From the cell containing the given text, extract its center point as [X, Y] coordinate. 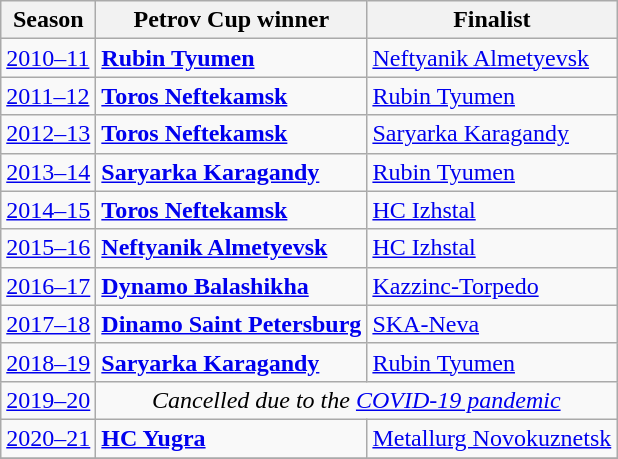
2015–16 [48, 248]
2017–18 [48, 324]
Finalist [492, 20]
Dinamo Saint Petersburg [232, 324]
HC Yugra [232, 438]
2020–21 [48, 438]
2018–19 [48, 362]
SKA-Neva [492, 324]
Season [48, 20]
2012–13 [48, 134]
Metallurg Novokuznetsk [492, 438]
Dynamo Balashikha [232, 286]
Kazzinc-Torpedo [492, 286]
2014–15 [48, 210]
2010–11 [48, 58]
2019–20 [48, 400]
2016–17 [48, 286]
Petrov Cup winner [232, 20]
2013–14 [48, 172]
2011–12 [48, 96]
Cancelled due to the COVID-19 pandemic [356, 400]
